Determine the [X, Y] coordinate at the center of the cell enclosing the given text.  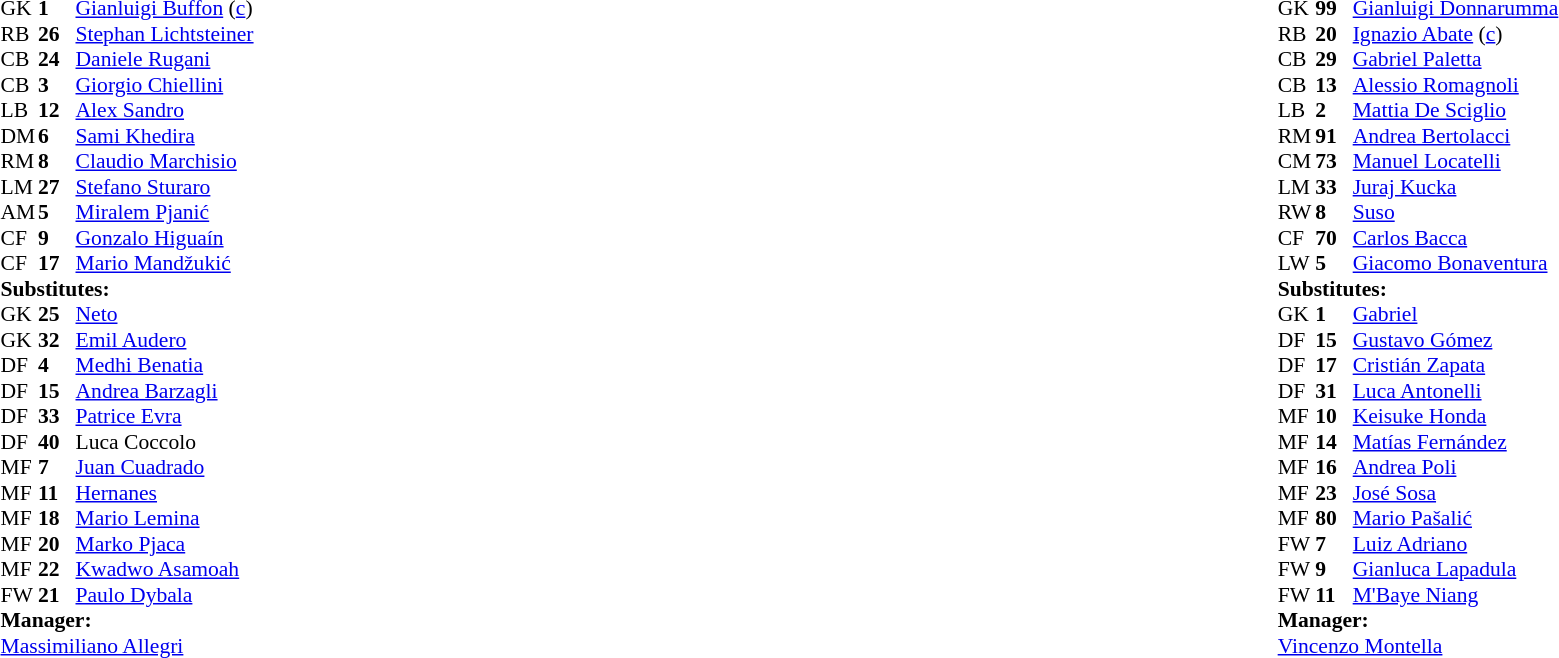
CM [1297, 161]
91 [1334, 136]
Andrea Bertolacci [1456, 136]
1 [1334, 315]
LW [1297, 263]
31 [1334, 391]
Gonzalo Higuaín [165, 238]
Stephan Lichtsteiner [165, 34]
Juraj Kucka [1456, 187]
Gabriel [1456, 315]
Marko Pjaca [165, 544]
Mario Mandžukić [165, 263]
Paulo Dybala [165, 595]
Suso [1456, 213]
32 [57, 340]
24 [57, 59]
Hernanes [165, 493]
4 [57, 365]
Stefano Sturaro [165, 187]
José Sosa [1456, 493]
Mario Pašalić [1456, 519]
Luca Antonelli [1456, 391]
14 [1334, 442]
70 [1334, 238]
Gustavo Gómez [1456, 340]
21 [57, 595]
Sami Khedira [165, 136]
26 [57, 34]
Alessio Romagnoli [1456, 85]
Gianluca Lapadula [1456, 569]
M'Baye Niang [1456, 595]
6 [57, 136]
Patrice Evra [165, 417]
DM [19, 136]
Claudio Marchisio [165, 161]
Matías Fernández [1456, 442]
Andrea Barzagli [165, 391]
2 [1334, 111]
10 [1334, 417]
Andrea Poli [1456, 467]
29 [1334, 59]
Kwadwo Asamoah [165, 569]
Cristián Zapata [1456, 365]
Neto [165, 315]
Daniele Rugani [165, 59]
3 [57, 85]
Giacomo Bonaventura [1456, 263]
73 [1334, 161]
Miralem Pjanić [165, 213]
18 [57, 519]
Mattia De Sciglio [1456, 111]
23 [1334, 493]
22 [57, 569]
40 [57, 442]
Giorgio Chiellini [165, 85]
AM [19, 213]
80 [1334, 519]
Mario Lemina [165, 519]
RW [1297, 213]
Luca Coccolo [165, 442]
Ignazio Abate (c) [1456, 34]
Carlos Bacca [1456, 238]
Luiz Adriano [1456, 544]
25 [57, 315]
Gabriel Paletta [1456, 59]
27 [57, 187]
Medhi Benatia [165, 365]
Alex Sandro [165, 111]
Keisuke Honda [1456, 417]
13 [1334, 85]
Manuel Locatelli [1456, 161]
Juan Cuadrado [165, 467]
16 [1334, 467]
Emil Audero [165, 340]
12 [57, 111]
